Find where the given text appears and provide that cell's center as [X, Y] coordinate. 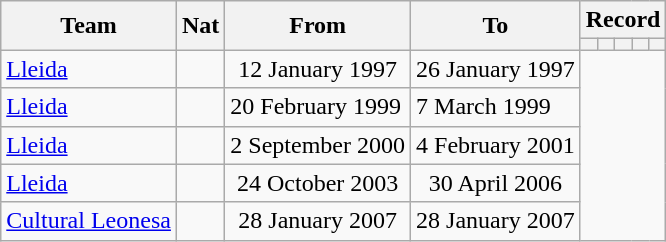
7 March 1999 [496, 107]
30 April 2006 [496, 183]
4 February 2001 [496, 145]
To [496, 26]
20 February 1999 [318, 107]
Cultural Leonesa [89, 221]
26 January 1997 [496, 69]
Record [623, 20]
24 October 2003 [318, 183]
Nat [200, 26]
12 January 1997 [318, 69]
From [318, 26]
Team [89, 26]
2 September 2000 [318, 145]
